Scan for the cell matching the given text and deliver its (X, Y) coordinate at center. 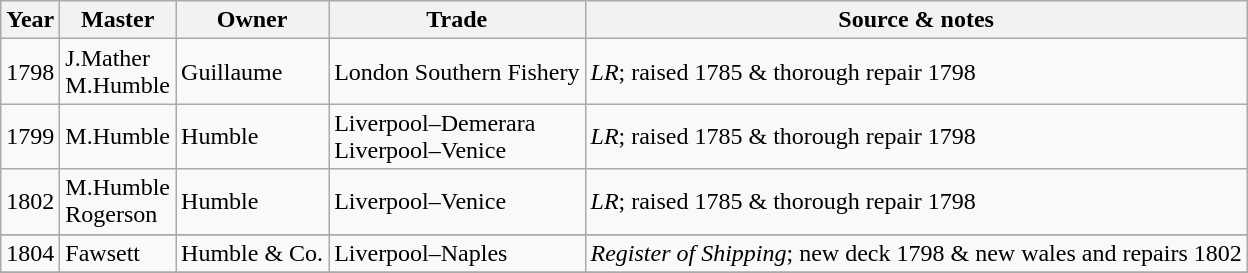
Fawsett (118, 253)
Source & notes (916, 20)
Master (118, 20)
1802 (30, 202)
London Southern Fishery (457, 72)
Liverpool–Naples (457, 253)
1798 (30, 72)
Guillaume (252, 72)
Year (30, 20)
Liverpool–Venice (457, 202)
1804 (30, 253)
1799 (30, 136)
M.HumbleRogerson (118, 202)
J.MatherM.Humble (118, 72)
Register of Shipping; new deck 1798 & new wales and repairs 1802 (916, 253)
Humble & Co. (252, 253)
M.Humble (118, 136)
Owner (252, 20)
Trade (457, 20)
Liverpool–DemeraraLiverpool–Venice (457, 136)
